Locate the cell with the specified text and output its (x, y) center coordinate. 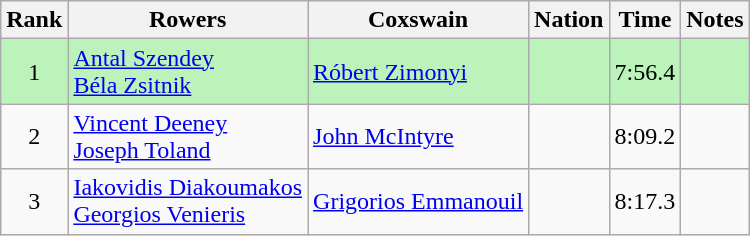
2 (34, 136)
Coxswain (418, 20)
Time (645, 20)
John McIntyre (418, 136)
Iakovidis DiakoumakosGeorgios Venieris (188, 202)
Antal SzendeyBéla Zsitnik (188, 72)
Rank (34, 20)
Notes (715, 20)
3 (34, 202)
7:56.4 (645, 72)
Nation (569, 20)
1 (34, 72)
8:17.3 (645, 202)
Grigorios Emmanouil (418, 202)
Róbert Zimonyi (418, 72)
Vincent DeeneyJoseph Toland (188, 136)
8:09.2 (645, 136)
Rowers (188, 20)
